Provide the [X, Y] coordinate of the cell's center where the given text is located.  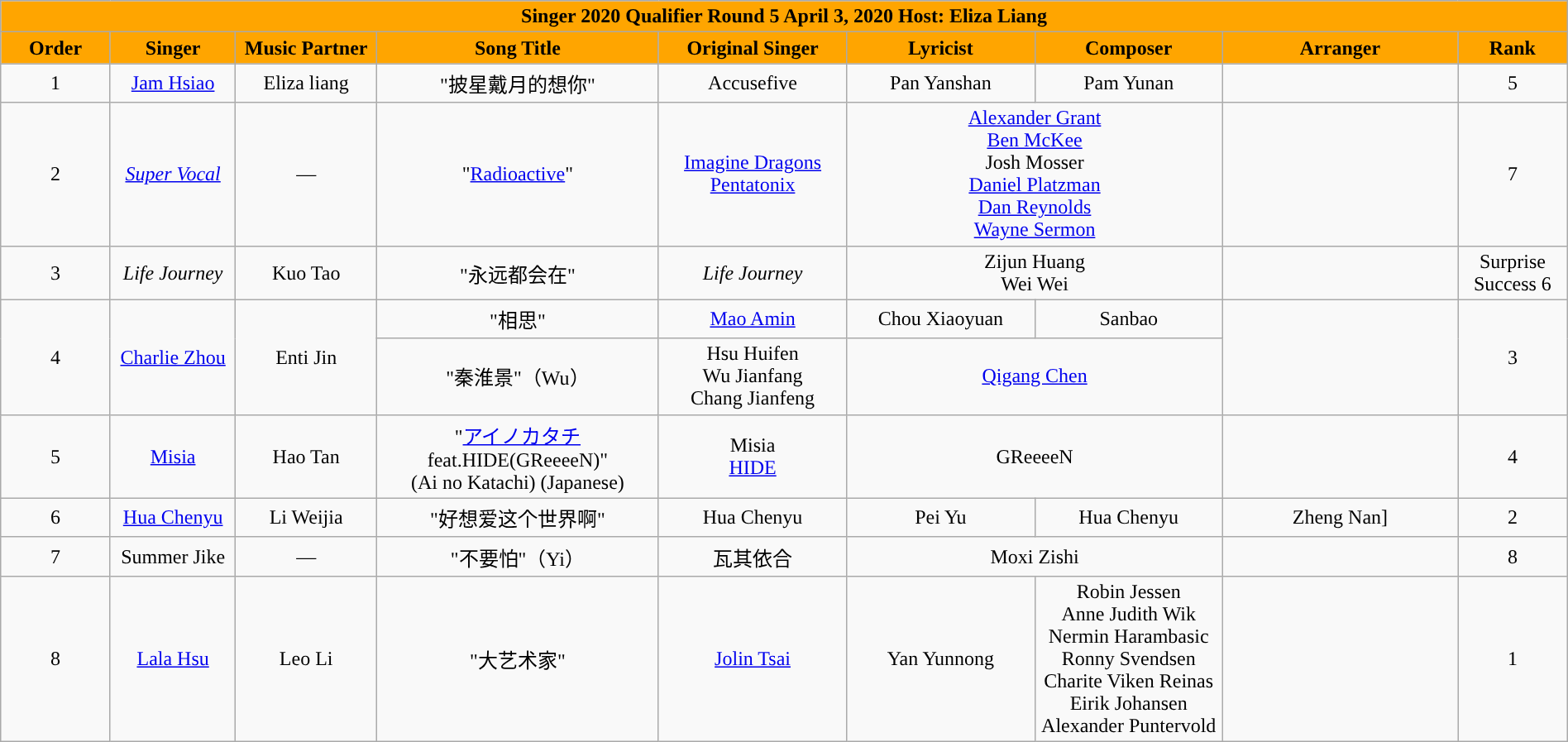
Li Weijia [306, 518]
Robin JessenAnne Judith WikNermin HarambasicRonny SvendsenCharite Viken ReinasEirik JohansenAlexander Puntervold [1128, 658]
Pam Yunan [1128, 83]
Zheng Nan] [1340, 518]
Original Singer [753, 48]
Rank [1513, 48]
"好想爱这个世界啊" [518, 518]
Super Vocal [173, 174]
"アイノカタチ feat.HIDE(GReeeeN)"(Ai no Katachi) (Japanese) [518, 457]
Arranger [1340, 48]
Song Title [518, 48]
"披星戴月的想你" [518, 83]
Jolin Tsai [753, 658]
Pan Yanshan [941, 83]
Moxi Zishi [1035, 556]
Order [56, 48]
Eliza liang [306, 83]
Qigang Chen [1035, 376]
Summer Jike [173, 556]
Enti Jin [306, 357]
GReeeeN [1035, 457]
6 [56, 518]
Zijun HuangWei Wei [1035, 273]
"秦淮景"（Wu） [518, 376]
Composer [1128, 48]
Hsu HuifenWu JianfangChang Jianfeng [753, 376]
"永远都会在" [518, 273]
Mao Amin [753, 319]
Sanbao [1128, 319]
瓦其依合 [753, 556]
Charlie Zhou [173, 357]
Lala Hsu [173, 658]
Music Partner [306, 48]
Pei Yu [941, 518]
"相思" [518, 319]
Leo Li [306, 658]
Imagine DragonsPentatonix [753, 174]
Accusefive [753, 83]
Alexander GrantBen McKeeJosh MosserDaniel PlatzmanDan ReynoldsWayne Sermon [1035, 174]
Hao Tan [306, 457]
Chou Xiaoyuan [941, 319]
Surprise Success 6 [1513, 273]
"大艺术家" [518, 658]
Kuo Tao [306, 273]
MisiaHIDE [753, 457]
Jam Hsiao [173, 83]
Lyricist [941, 48]
Misia [173, 457]
Singer [173, 48]
Singer 2020 Qualifier Round 5 April 3, 2020 Host: Eliza Liang [784, 17]
"不要怕"（Yi） [518, 556]
"Radioactive" [518, 174]
Yan Yunnong [941, 658]
